Return the (x, y) coordinate for the center point of the cell that contains the specified text.  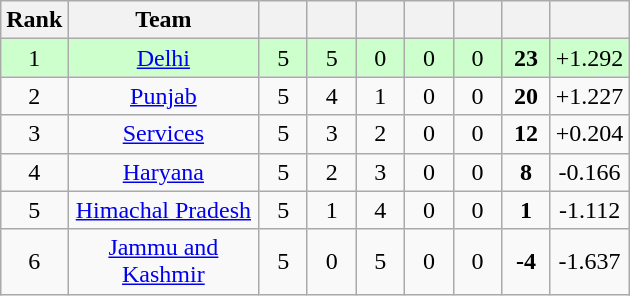
-1.637 (590, 262)
20 (526, 96)
12 (526, 134)
+0.204 (590, 134)
Punjab (164, 96)
6 (34, 262)
Delhi (164, 58)
-0.166 (590, 172)
Services (164, 134)
Haryana (164, 172)
+1.227 (590, 96)
8 (526, 172)
23 (526, 58)
Team (164, 20)
Jammu and Kashmir (164, 262)
-4 (526, 262)
+1.292 (590, 58)
-1.112 (590, 210)
Rank (34, 20)
Himachal Pradesh (164, 210)
